From the cell containing the given text, extract its center point as (X, Y) coordinate. 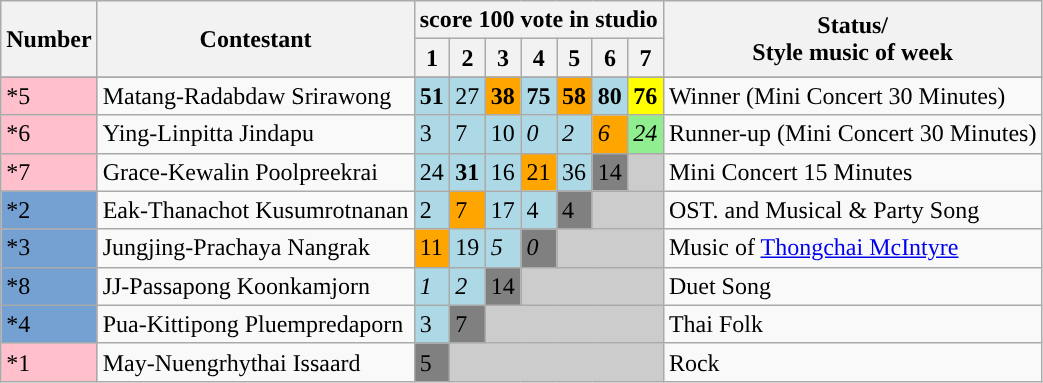
*7 (49, 172)
51 (432, 96)
31 (468, 172)
JJ-Passapong Koonkamjorn (256, 286)
75 (539, 96)
Winner (Mini Concert 30 Minutes) (852, 96)
Pua-Kittipong Pluempredaporn (256, 324)
*2 (49, 210)
*6 (49, 134)
*4 (49, 324)
*8 (49, 286)
36 (575, 172)
Status/Style music of week (852, 39)
58 (575, 96)
Duet Song (852, 286)
Jungjing-Prachaya Nangrak (256, 248)
27 (468, 96)
Mini Concert 15 Minutes (852, 172)
19 (468, 248)
*3 (49, 248)
*1 (49, 362)
Music of Thongchai McIntyre (852, 248)
80 (610, 96)
OST. and Musical & Party Song (852, 210)
Runner-up (Mini Concert 30 Minutes) (852, 134)
Rock (852, 362)
Ying-Linpitta Jindapu (256, 134)
11 (432, 248)
*5 (49, 96)
Thai Folk (852, 324)
10 (503, 134)
17 (503, 210)
May-Nuengrhythai Issaard (256, 362)
Eak-Thanachot Kusumrotnanan (256, 210)
Grace-Kewalin Poolpreekrai (256, 172)
21 (539, 172)
Matang-Radabdaw Srirawong (256, 96)
Contestant (256, 39)
score 100 vote in studio (538, 20)
16 (503, 172)
Number (49, 39)
76 (646, 96)
38 (503, 96)
